Locate the cell with the specified text and output its (x, y) center coordinate. 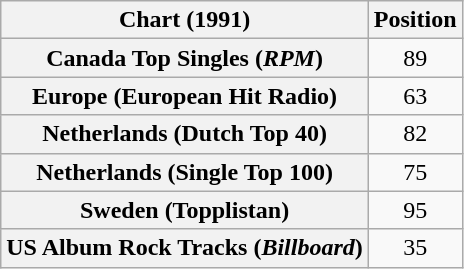
63 (415, 96)
Position (415, 20)
95 (415, 210)
Europe (European Hit Radio) (185, 96)
US Album Rock Tracks (Billboard) (185, 248)
82 (415, 134)
Netherlands (Dutch Top 40) (185, 134)
Chart (1991) (185, 20)
Canada Top Singles (RPM) (185, 58)
Netherlands (Single Top 100) (185, 172)
35 (415, 248)
89 (415, 58)
75 (415, 172)
Sweden (Topplistan) (185, 210)
